Find where the given text appears and provide that cell's center as (x, y) coordinate. 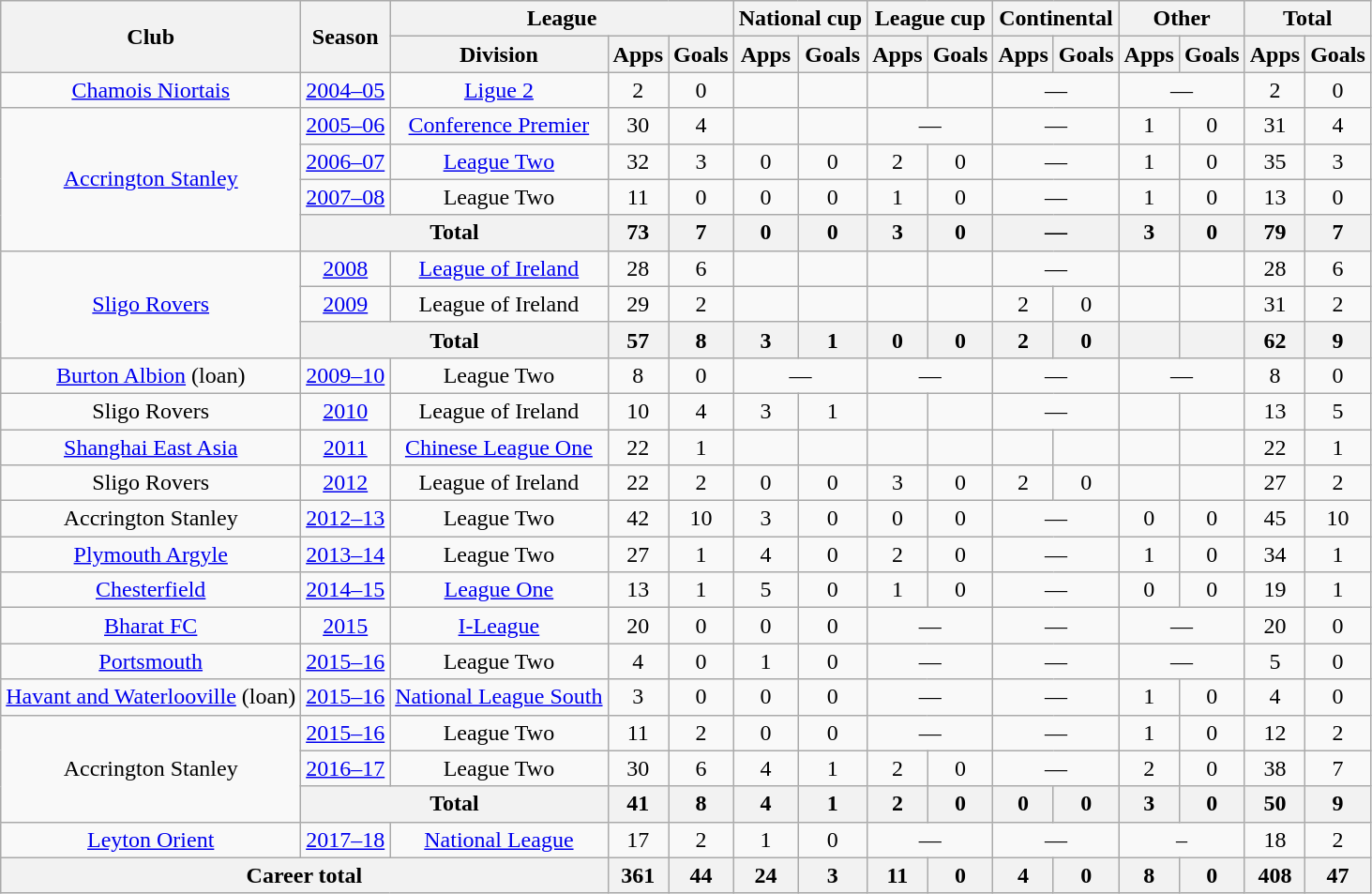
2005–06 (345, 126)
24 (765, 875)
Shanghai East Asia (151, 447)
2009 (345, 304)
Portsmouth (151, 661)
– (1182, 840)
34 (1274, 554)
57 (638, 340)
17 (638, 840)
Season (345, 37)
35 (1274, 161)
45 (1274, 519)
Club (151, 37)
Havant and Waterlooville (loan) (151, 697)
12 (1274, 733)
408 (1274, 875)
361 (638, 875)
Division (499, 54)
29 (638, 304)
2012 (345, 483)
62 (1274, 340)
League cup (930, 19)
Burton Albion (loan) (151, 375)
Chinese League One (499, 447)
2016–17 (345, 768)
50 (1274, 804)
32 (638, 161)
2007–08 (345, 197)
44 (701, 875)
Plymouth Argyle (151, 554)
Chesterfield (151, 590)
47 (1338, 875)
Chamois Niortais (151, 90)
National League (499, 840)
I-League (499, 626)
2009–10 (345, 375)
79 (1274, 233)
Continental (1056, 19)
2011 (345, 447)
2010 (345, 411)
Career total (304, 875)
Ligue 2 (499, 90)
18 (1274, 840)
42 (638, 519)
League (563, 19)
2012–13 (345, 519)
41 (638, 804)
2017–18 (345, 840)
2006–07 (345, 161)
2014–15 (345, 590)
National cup (800, 19)
38 (1274, 768)
League One (499, 590)
Bharat FC (151, 626)
2015 (345, 626)
2013–14 (345, 554)
19 (1274, 590)
Leyton Orient (151, 840)
Other (1182, 19)
73 (638, 233)
2008 (345, 268)
2004–05 (345, 90)
National League South (499, 697)
Conference Premier (499, 126)
